Identify which cell holds the provided text, then report its (x, y) central coordinate. 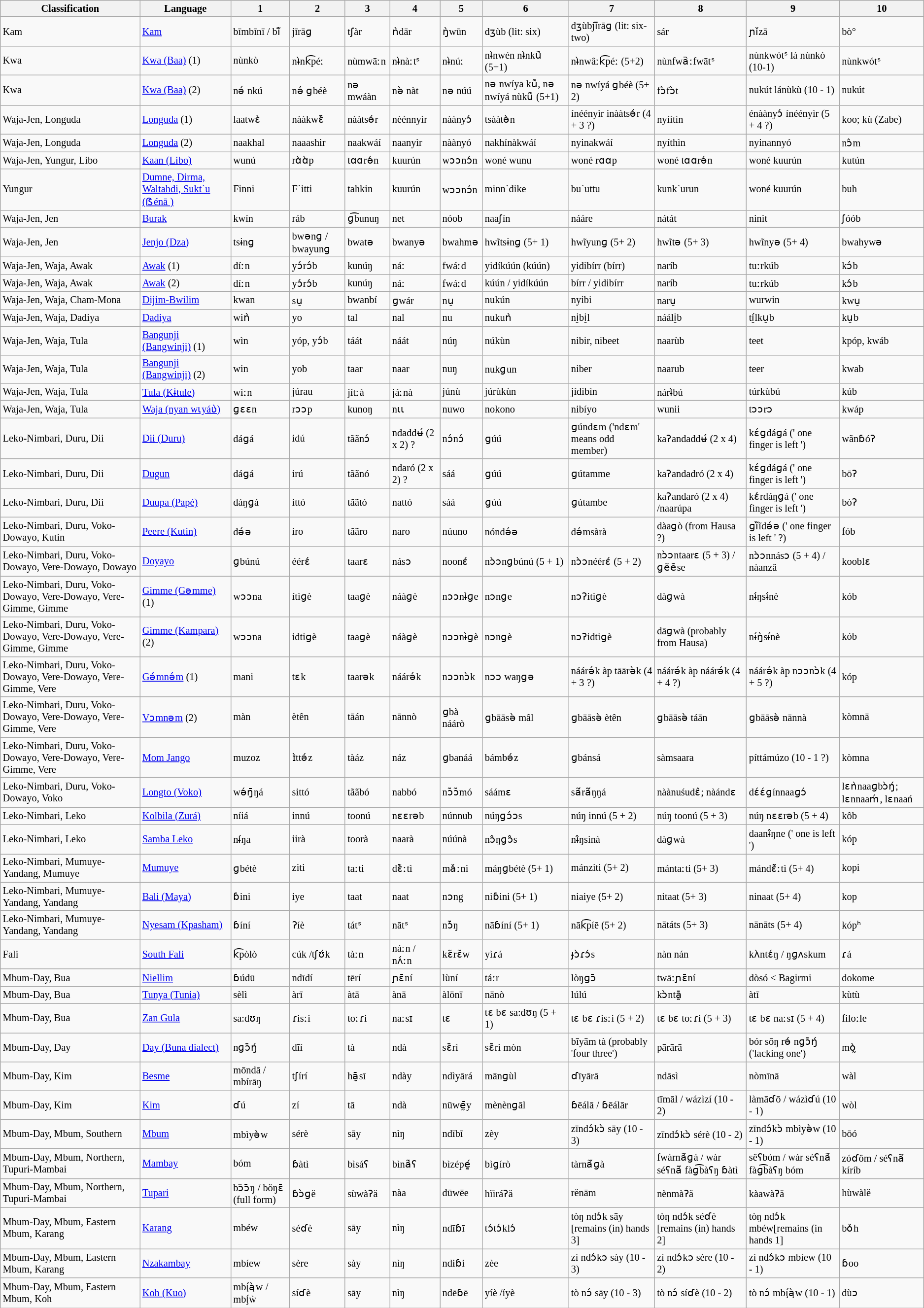
tátˢ (368, 925)
ndībī (461, 1134)
teet (793, 341)
Doyayo (185, 561)
taat (368, 896)
Dii (Duru) (185, 439)
zèy (525, 1134)
filoːle (881, 1018)
nòmīnā (793, 1076)
ziti (317, 868)
F`itti (317, 189)
tʃírí (317, 1076)
Waja (nyan wɩyáʋ̀) (185, 409)
Mom Jango (185, 757)
4 (415, 8)
nɔ́nɔ́ (461, 439)
jáːnà (415, 391)
kaʔandaddʉ́ (2 x 4) (701, 439)
ɡúndɛm ('ndɛm' means odd member) (612, 439)
sáámɛ (525, 792)
ndaró (2 x 2) ? (415, 473)
dáŋɡá (260, 503)
sã́rã́ŋŋá (612, 792)
nɨ̂ŋsinà (612, 839)
tɔ́tɔ́klɔ́ (525, 1228)
minn`dike (525, 189)
àtā (368, 995)
Yungur (70, 189)
nokono (525, 409)
sère (317, 1263)
bìɡírò (525, 1163)
Kaan (Libo) (185, 160)
Longto (Voko) (185, 792)
tal (368, 317)
ndēɓē (461, 1293)
nɡɔ̄ŋ́ (260, 1047)
nɨ̀nk͡péː (317, 60)
də́msàrà (612, 531)
Waja-Jen, Waja, Dadiya (70, 317)
tɛ bɛ toːɾi (5 + 3) (701, 1018)
jīrāɡ (317, 32)
Gə́mnə́m (1) (185, 677)
ɡbánsá (612, 757)
nɔng (461, 896)
zí (317, 1105)
Language (185, 8)
jídìbìn (612, 391)
nyibi (612, 301)
dùɔ (881, 1293)
nāɓíní (5+ 1) (525, 925)
nàànyɔ́ (461, 119)
nə mwáàn (368, 90)
1 (260, 8)
5 (461, 8)
twāːɲɛ̄ní (701, 978)
dūwēe (461, 1193)
bwənɡ / bwayunɡ (317, 242)
zì ndɔ́kɔ mbíew (10 - 1) (793, 1263)
lɛǹnaaɡbɔ̀ŋ́; lɛnnaaḿ, lɛnaań (881, 792)
Leko-Nimbari, Duru, Voko-Dowayo, Voko (70, 792)
Dijim-Bwilim (185, 301)
ŋ̀wūn (461, 32)
nóndə́ə (525, 531)
kùtù (881, 995)
ɗú (260, 1105)
kop (881, 896)
síɗè (317, 1293)
sittó (317, 792)
nɔɔnɔ̀k (461, 677)
k͡pòlò (260, 954)
nátát (701, 219)
nɔnɡe (525, 596)
naːsɪ (415, 1018)
Peere (Kutin) (185, 531)
kʌ̀ntɛ́ŋ / ŋɡʌskum (793, 954)
hïiráʔä (525, 1193)
ɡbāāsə̀ nānnà (793, 717)
Kwa (Baa) (1) (185, 60)
kúb (881, 391)
sêʕbóm / wàr séʕnã́ fàɡ͡bàʕŋ bóm (793, 1163)
rënām (612, 1193)
nānò (525, 995)
kopi (881, 868)
lòŋɡɔ̄ (612, 978)
ndiɓi (461, 1263)
mò̰ (881, 1047)
náárə́k àp náárə́k (4 + 4 ?) (701, 677)
Awak (2) (185, 283)
nɔɔ waŋɡə (525, 677)
tāán (368, 717)
Gimme (Kampara) (2) (185, 637)
2 (317, 8)
8 (701, 8)
ninaat (5+ 4) (793, 896)
nɔ̀ɔntaarɛ (5 + 3) / ɡẽẽse (701, 561)
tããro (368, 531)
ɡbétè (260, 868)
hwĩyunɡ (5+ 2) (612, 242)
nɨ́ŋsɨ́nè (793, 596)
tahkin (368, 189)
sày (368, 1263)
bór sōŋ rə́ nɡɔ̄ŋ́ ('lacking one') (793, 1047)
Mumuye (185, 868)
sɛ̄rì (461, 1047)
tàːn (368, 954)
nal (415, 317)
nə̀ nàt (415, 90)
wàl (881, 1076)
zīndɔ́kɔ̀ sérè (10 - 2) (701, 1134)
zóɗôm / séʕnã́ kíríb (881, 1163)
dīí (317, 1047)
ɡbà náárò (461, 717)
toorà (368, 839)
iye (317, 896)
niaiye (5+ 2) (612, 896)
Day (Buna dialect) (185, 1047)
nukút (881, 90)
nuwo (461, 409)
South Fali (185, 954)
yob (317, 369)
Gimme (Gəmme) (1) (185, 596)
Mbum-Day, Mbum, Southern (70, 1134)
bòʔ (881, 503)
nyíítìn (701, 119)
Kim (185, 1105)
Vɔmnəm (2) (185, 717)
nùnkò (260, 60)
fób (881, 531)
hùwàlë (881, 1193)
júnù (461, 391)
bɔ̈ɔ̄ŋ / böŋɛ̄ (full form) (260, 1193)
kwu̠ (881, 301)
7 (612, 8)
nááre (612, 219)
kwan (260, 301)
naar (415, 369)
dāɡwà (probably from Hausa) (701, 637)
Jenjo (Dza) (185, 242)
zèe (525, 1263)
Tupari (185, 1193)
níiá (260, 816)
bīyām tà (probably 'four three') (612, 1047)
nààkwɛ̃́ (317, 119)
woné wunu (525, 160)
tàáz (368, 757)
mántaːti (5+ 3) (701, 868)
taːti (368, 868)
9 (793, 8)
nyinakwáí (612, 143)
wìn (260, 341)
hwĩnyə (5+ 4) (793, 242)
nu (461, 317)
fwàrnã́ɡà / wàr séʕnã́ fàɡ͡bàʕŋ ɓàtì (701, 1163)
tā (368, 1105)
ɡwár (415, 301)
kàawàʔä (793, 1193)
hā̰sī (368, 1076)
ndìyārá (461, 1076)
nɔɔnɨ̀ɡè (461, 637)
tsɨnɡ (260, 242)
Besme (185, 1076)
Finni (260, 189)
náárə́k àp tāārə̀k (4 + 3 ?) (612, 677)
wurwin (793, 301)
nɔʔitiɡè (612, 596)
nūwḛ̄y (461, 1105)
nə nwíyá ɡbéè (5+ 2) (612, 90)
idú (317, 439)
nùnfwa᷆ːfwātˢ (701, 60)
bóm (260, 1163)
10 (881, 8)
zì ndɔ́kɔ sère (10 - 2) (701, 1263)
yìɾá (525, 954)
júrau (317, 391)
kɔ̀ntā̰ (701, 995)
niber (612, 369)
ɪ̀ttə́z (317, 757)
nɔ̃ɔ̃mó (461, 792)
mbìyə̀w (260, 1134)
sùwàʔä (368, 1193)
jítːà (368, 391)
nyíthìn (701, 143)
nènmàʔä (701, 1193)
yidíkúún (kúún) (525, 265)
nɨ̀núː (461, 60)
kunoŋ (368, 409)
buh (881, 189)
nuŋ (461, 369)
tòŋ ndɔ́k sāy [remains (in) hands 3] (612, 1228)
innú (317, 816)
Mambay (185, 1163)
núŋ nɛɛrəb (5 + 4) (793, 816)
núŋ innú (5 + 2) (612, 816)
kaʔandaró (2 x 4) /naarúpa (701, 503)
Tunya (Tunia) (185, 995)
ɡútambe (612, 503)
nukút lánùkù (10 - 1) (793, 90)
3 (368, 8)
nàànuśudɛ̂; nàándɛ (701, 792)
dʒùbjī̄rāɡ (lit: six-two) (612, 32)
ɡ͡bunuŋ (368, 219)
kooblɛ (881, 561)
də́ə (260, 531)
mānɡùl (525, 1076)
Samba Leko (185, 839)
ɡbanáá (461, 757)
Nyesam (Kpasham) (185, 925)
tàrnã́ɡà (612, 1163)
júrùkùn (525, 391)
tʃàr (368, 32)
noonɛ́ (461, 561)
dòsó < Bagirmi (793, 978)
làmāɗō / wázìɗú (10 - 1) (793, 1105)
kunk`urun (701, 189)
sérè (317, 1134)
wìːn (260, 391)
wunú (260, 160)
nɔ̀ɔnnásɔ (5 + 4) / nàanzâ (793, 561)
Zan Gula (185, 1018)
ndāsì (701, 1076)
ɗīyārā (612, 1076)
bu`uttu (612, 189)
Nzakambay (185, 1263)
núnnub (461, 816)
ɓini (260, 896)
nānāts (5+ 4) (793, 925)
nùmwāːn (368, 60)
nə́ ɡbéè (317, 90)
ndaddʉ́ (2 x 2) ? (415, 439)
6 (525, 8)
naaashir (317, 143)
wãnɓóʔ (881, 439)
tããtó (368, 503)
nitaat (5+ 3) (701, 896)
naarùb (701, 341)
ínéényìr inààtsə́r (4 + 3 ?) (612, 119)
ɓēálā / ɓēálār (612, 1105)
tããbó (368, 792)
nàn nán (701, 954)
tò nɔ́ mbí̧à̧w (10 - 1) (793, 1293)
núuno (461, 531)
tērí (368, 978)
net (415, 219)
yidibírr (bírr) (612, 265)
win (260, 369)
irú (317, 473)
túrkùbú (793, 391)
ànā (415, 995)
zì ndɔ́kɔ sày (10 - 3) (612, 1263)
taarɛ (368, 561)
bwanbí (368, 301)
màn (260, 717)
Dadiya (185, 317)
Leko-Nimbari, Mumuye-Yandang, Mumuye (70, 868)
kòmnā (881, 717)
ittó (317, 503)
tɛk (317, 677)
Kwa (Baa) (2) (185, 90)
nɨ̀nwén nɨ̀nkũ̀ (5+1) (525, 60)
náz (415, 757)
nattó (415, 503)
nə núú (461, 90)
píttámúzo (10 - 1 ?) (793, 757)
Bangunji (Bangwinji) (2) (185, 369)
nə nwíya kũ̀, nə nwíyá nùkũ̀ (5+1) (525, 90)
bōó (881, 1134)
mándɛ̃̀ːtì (5+ 4) (793, 868)
nɨ̀nàːtˢ (415, 60)
sɛ̄rì mòn (525, 1047)
nɨ́ŋa (260, 839)
dʒùb (lit: six) (525, 32)
Bali (Maya) (185, 896)
nātáts (5+ 3) (701, 925)
kôb (881, 816)
toonú (368, 816)
nɨ̀nwâːk͡péː (5+2) (612, 60)
mbíew (260, 1263)
bwahmə (461, 242)
nɔɔnɨ̀ɡe (461, 596)
núkùn (525, 341)
yóp, yɔ́b (317, 341)
nèénnyìr (415, 119)
dàaɡò (from Hausa ?) (701, 531)
ǹdār (415, 32)
Mbum-Day, Day (70, 1047)
náːn / nʌ́ːn (415, 954)
tɛ bɛ sa:dʊŋ (5 + 1) (525, 1018)
nɔ̀ɔnɡbúnú (5 + 1) (525, 561)
dɛ̃̀ːtì (415, 868)
nɛɛrəb (415, 816)
séɗè (317, 1228)
Waja-Jen, Yungur, Libo (70, 160)
mbéw (260, 1228)
nibíyo (612, 409)
nātˢ (415, 925)
naro (415, 531)
bírr / yidibírr (612, 283)
kɛ́rdáŋɡá (' one finger is left ') (793, 503)
Tula (Kɨtule) (185, 391)
niɓini (5+ 1) (525, 896)
Leko-Nimbari, Duru, Voko-Dowayo, Vere-Dowayo, Dowayo (70, 561)
tɛ (461, 1018)
iro (317, 531)
ɡĩ̀ĩdə́ə (' one finger is left ' ?) (793, 531)
taar (368, 369)
koo; kù (Zabe) (881, 119)
iirà (317, 839)
sa:dʊŋ (260, 1018)
naanyìr (415, 143)
ɡbāāsə̀ táān (701, 717)
rɑ̀ɑ̀p (317, 160)
nààtsə́r (368, 119)
Niellim (185, 978)
ètên (317, 717)
ítìɡè (317, 596)
ʔíè (317, 925)
ɓoo (881, 1263)
máŋɡbétè (5+ 1) (525, 868)
nàa (415, 1193)
kpóp, kwáb (881, 341)
ɡbāāsə̀ mâl (525, 717)
Fali (70, 954)
Longuda (1) (185, 119)
kaʔandadró (2 x 4) (701, 473)
fɔ̀fɔ̀t (701, 90)
pārārā (701, 1047)
daanɨ̂ŋne (' one is left ') (793, 839)
yo (317, 317)
nukuǹ (525, 317)
ɓúdū (260, 978)
ndīdí (317, 978)
nɔ̂ŋɡɔ̂s (525, 839)
àtī (793, 995)
tɛ bɛ ɾisːi (5 + 2) (612, 1018)
tò nɔ́ síɗè (10 - 2) (701, 1293)
sèlì (260, 995)
Bangunji (Bangwinji) (1) (185, 341)
su̠ (317, 301)
Waja-Jen, Waja, Cham-Mona (70, 301)
naru̠ (701, 301)
náárə́k (415, 677)
núúnà (461, 839)
ɲɛ̄ní (415, 978)
nakhínàkwáí (525, 143)
ɡbāāsə̀ ètên (612, 717)
tòŋ ndɔ́k séɗè [remains (in) hands 2] (701, 1228)
taarək (368, 677)
mani (260, 677)
náát (415, 341)
nɔʔidtiɡè (612, 637)
nɔ̃́ŋ (461, 925)
kópʰ (881, 925)
nɩɩ (415, 409)
énàànyɔ́ ínéényìr (5 + 4 ?) (793, 119)
Mbum (185, 1134)
naakhal (260, 143)
Classification (70, 8)
cúk /tʃʊ́k (317, 954)
nóob (461, 219)
wiǹ (260, 317)
Koh (Kuo) (185, 1293)
ɓàtì (317, 1163)
lùní (461, 978)
ɲǐzā (793, 32)
ku̠b (881, 317)
nárɨ̀bú (701, 391)
wə́ŋ̄ŋá (260, 792)
ɡbúnú (260, 561)
teer (793, 369)
ndày (415, 1076)
bámbə́z (525, 757)
muzoz (260, 757)
mènènɡāl (525, 1105)
dɛ́ɛ́ɡínnaaɡɔ́ (793, 792)
tí̠lku̠b (793, 317)
nāk͡píē (5+ 2) (612, 925)
Karang (185, 1228)
núŋ (461, 341)
naat (415, 896)
zīndɔ́kɔ̀ sāy (10 - 3) (612, 1134)
mbí̧à̧w / mbí̧ẁ (260, 1293)
naarà (415, 839)
táát (368, 341)
ɟɔ̀ɾɔ́s (612, 954)
bōʔ (881, 473)
éérɛ́ (317, 561)
tããnɔ́ (368, 439)
bǒh (881, 1228)
lúlú (612, 995)
Longuda (2) (185, 143)
tɔɔrɔ (793, 409)
woné rɑɑp (612, 160)
nukún (525, 301)
àrī (317, 995)
ni̠bi̠l (612, 317)
naaʃín (525, 219)
kɛ̃rɛ̃w (461, 954)
kwín (260, 219)
tīmāl / wázìzí (10 - 2) (701, 1105)
idtiɡè (317, 637)
kúún / yidíkúún (525, 283)
rɔɔp (317, 409)
náárə́k àp nɔɔnɔ̀k (4 + 5 ?) (793, 677)
Leko-Nimbari, Duru, Voko-Dowayo, Kutin (70, 531)
ninit (793, 219)
ráb (317, 219)
Dumne, Dirma, Waltahdi, Sukt`u (ẞénā ) (185, 189)
nɨ́ŋ̀sɨ́nè (793, 637)
kutún (881, 160)
Dugun (185, 473)
kòmna (881, 757)
nə́ nkú (260, 90)
bìnã̀ʕ (415, 1163)
Burak (185, 219)
násɔ (415, 561)
nàànyó (461, 143)
hwĩtə (5+ 3) (701, 242)
ɡɛɛn (260, 409)
bò° (881, 32)
sàmsaara (701, 757)
tããnó (368, 473)
nɔnɡè (525, 637)
núŋɡɔ́ɔs (525, 816)
sár (701, 32)
ɾisːi (317, 1018)
nānnò (415, 717)
toːɾi (368, 1018)
nɔ̀ɔnéérɛ́ (5 + 2) (612, 561)
bìsáʕ (368, 1163)
ɓɔ̀ɡë (317, 1193)
hwĩtsɨnɡ (5+ 1) (525, 242)
bīmbīnī / bĩ̄ (260, 32)
wòl (881, 1105)
wunii (701, 409)
laatwɛ̀ (260, 119)
kwáp (881, 409)
mōndā / mbírāŋ (260, 1076)
nu̠ (461, 301)
bìzépḛ́ (461, 1163)
àlōnī (461, 995)
táːr (525, 978)
nyinannyó (793, 143)
kwab (881, 369)
Kolbila (Zurá) (185, 816)
nɔ̂m (881, 143)
zīndɔ́kɔ̀ mbìyə̀w (10 - 1) (793, 1134)
woné tɑɑrə́n (701, 160)
bwanyə (415, 242)
Mbum-Day, Mbum, Eastern Mbum, Koh (70, 1293)
tò nɔ́ sāy (10 - 3) (612, 1293)
mánziti (5+ 2) (612, 868)
Awak (1) (185, 265)
ndīɓī (461, 1228)
tà (368, 1047)
naakwáí (368, 143)
nùnkwótˢ (881, 60)
yíè /íyè (525, 1293)
bwatə (368, 242)
nibir, nibeet (612, 341)
ɓíní (260, 925)
ɡútamme (612, 473)
tɑɑrə́n (368, 160)
tòŋ ndɔ́k mbéw[remains (in hands 1] (793, 1228)
bwahywə (881, 242)
tɛ bɛ naːsɪ (5 + 4) (793, 1018)
naarub (701, 369)
nukɡun (525, 369)
ɾá (881, 954)
núŋ toonú (5 + 3) (701, 816)
mǎːni (461, 868)
Duupa (Papé) (185, 503)
nùnkwótˢ lá nùnkò (10-1) (793, 60)
tsààtə̀n (525, 119)
ʃóób (881, 219)
nááli̠b (701, 317)
dokome (881, 978)
nabbó (415, 792)
